Pinpoint the cell where the given text exists, returning its [x, y] midpoint coordinate. 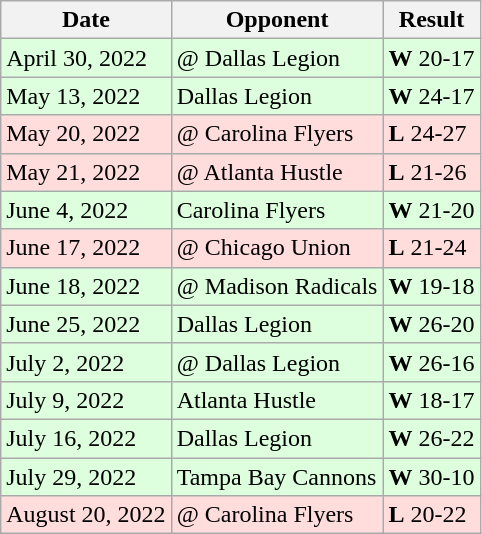
Carolina Flyers [277, 210]
W 19-18 [432, 286]
April 30, 2022 [86, 58]
W 18-17 [432, 400]
June 17, 2022 [86, 248]
W 21-20 [432, 210]
L 21-26 [432, 172]
L 20-22 [432, 515]
Date [86, 20]
L 21-24 [432, 248]
W 26-20 [432, 324]
Atlanta Hustle [277, 400]
June 25, 2022 [86, 324]
W 30-10 [432, 477]
W 26-16 [432, 362]
L 24-27 [432, 134]
May 20, 2022 [86, 134]
July 29, 2022 [86, 477]
May 21, 2022 [86, 172]
June 18, 2022 [86, 286]
Opponent [277, 20]
August 20, 2022 [86, 515]
@ Atlanta Hustle [277, 172]
@ Madison Radicals [277, 286]
W 24-17 [432, 96]
W 26-22 [432, 438]
Result [432, 20]
July 2, 2022 [86, 362]
Tampa Bay Cannons [277, 477]
June 4, 2022 [86, 210]
@ Chicago Union [277, 248]
July 16, 2022 [86, 438]
W 20-17 [432, 58]
May 13, 2022 [86, 96]
July 9, 2022 [86, 400]
